Scan for the cell matching the given text and deliver its (X, Y) coordinate at center. 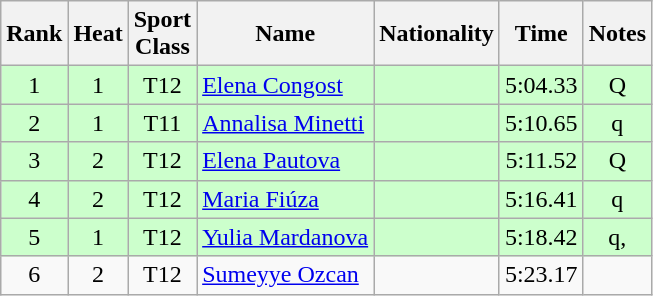
Elena Congost (286, 85)
Nationality (437, 34)
4 (34, 199)
6 (34, 275)
Sumeyye Ozcan (286, 275)
Annalisa Minetti (286, 123)
Elena Pautova (286, 161)
5:10.65 (541, 123)
Time (541, 34)
Heat (98, 34)
q, (617, 237)
5 (34, 237)
5:18.42 (541, 237)
5:16.41 (541, 199)
SportClass (162, 34)
3 (34, 161)
Rank (34, 34)
Yulia Mardanova (286, 237)
Maria Fiúza (286, 199)
5:23.17 (541, 275)
5:11.52 (541, 161)
5:04.33 (541, 85)
Name (286, 34)
T11 (162, 123)
Notes (617, 34)
